Provide the [X, Y] coordinate of the cell's center where the given text is located.  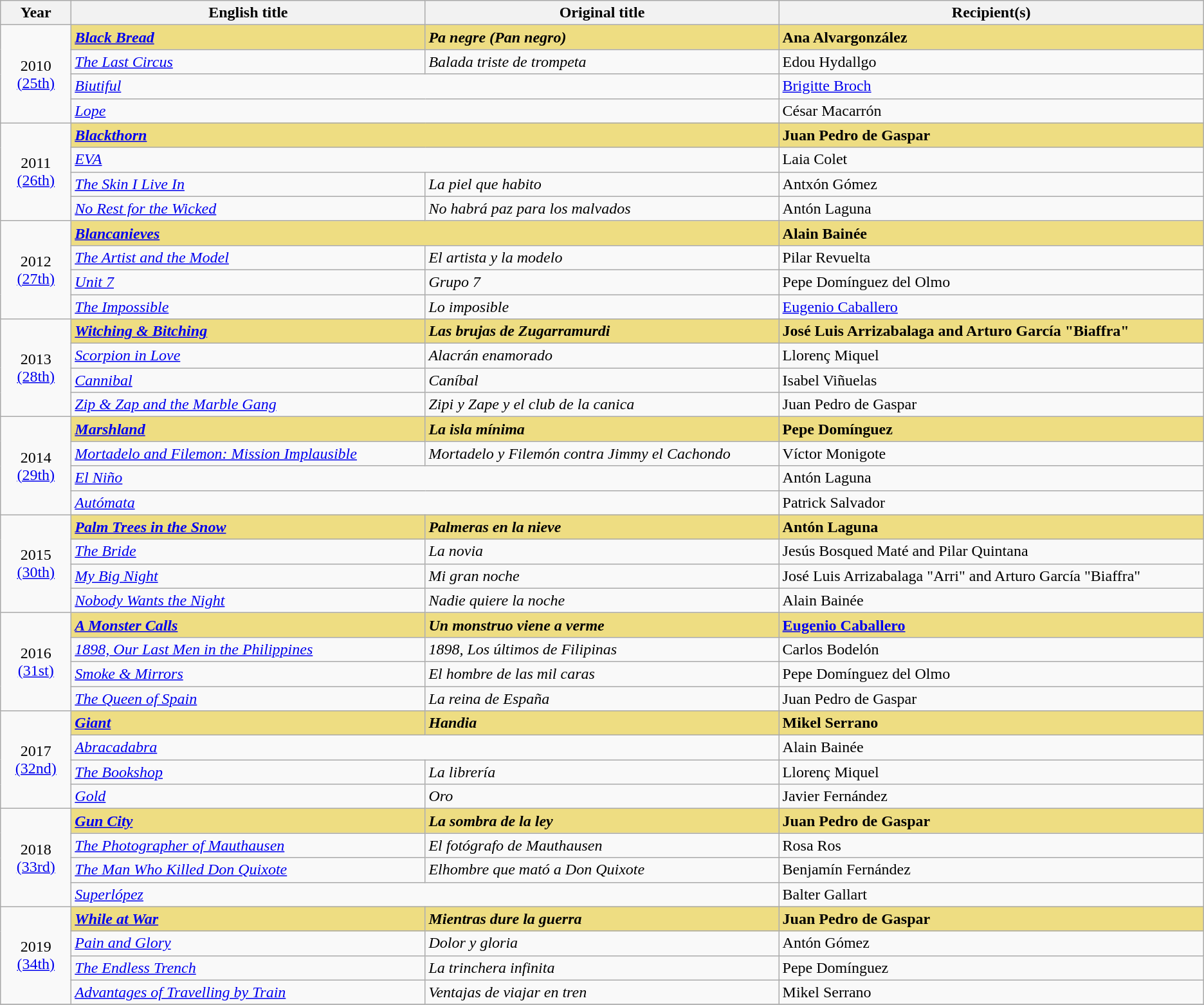
1898, Los últimos de Filipinas [602, 649]
Las brujas de Zugarramurdi [602, 331]
Ventajas de viajar en tren [602, 992]
Zipi y Zape y el club de la canica [602, 405]
Brigitte Broch [991, 86]
Rosa Ros [991, 845]
Cannibal [248, 380]
Biutiful [425, 86]
Marshland [248, 429]
Elhombre que mató a Don Quixote [602, 870]
The Endless Trench [248, 968]
Advantages of Travelling by Train [248, 992]
Caníbal [602, 380]
Nadie quiere la noche [602, 600]
No habrá paz para los malvados [602, 208]
Isabel Viñuelas [991, 380]
The Photographer of Mauthausen [248, 845]
Gold [248, 797]
The Impossible [248, 307]
Pa negre (Pan negro) [602, 37]
Abracadabra [425, 748]
The Artist and the Model [248, 257]
Balter Gallart [991, 894]
The Bride [248, 551]
Un monstruo viene a verme [602, 625]
Benjamín Fernández [991, 870]
Palm Trees in the Snow [248, 527]
Jesús Bosqued Maté and Pilar Quintana [991, 551]
El fotógrafo de Mauthausen [602, 845]
Balada triste de trompeta [602, 62]
Mientras dure la guerra [602, 919]
Lope [425, 111]
Witching & Bitching [248, 331]
Year [36, 13]
Carlos Bodelón [991, 649]
Nobody Wants the Night [248, 600]
Original title [602, 13]
Javier Fernández [991, 797]
While at War [248, 919]
Lo imposible [602, 307]
Mortadelo y Filemón contra Jimmy el Cachondo [602, 454]
Mi gran noche [602, 576]
Laia Colet [991, 160]
Pilar Revuelta [991, 257]
A Monster Calls [248, 625]
2010(25th) [36, 74]
Blackthorn [425, 135]
2018(33rd) [36, 858]
Palmeras en la nieve [602, 527]
English title [248, 13]
The Skin I Live In [248, 184]
La librería [602, 772]
Antxón Gómez [991, 184]
Recipient(s) [991, 13]
2014(29th) [36, 466]
2019(34th) [36, 955]
Alacrán enamorado [602, 356]
Black Bread [248, 37]
Blancanieves [425, 233]
Unit 7 [248, 282]
Zip & Zap and the Marble Gang [248, 405]
Patrick Salvador [991, 502]
Ana Alvargonzález [991, 37]
La isla mínima [602, 429]
Dolor y gloria [602, 943]
La reina de España [602, 698]
1898, Our Last Men in the Philippines [248, 649]
La piel que habito [602, 184]
The Queen of Spain [248, 698]
The Man Who Killed Don Quixote [248, 870]
El artista y la modelo [602, 257]
EVA [425, 160]
Grupo 7 [602, 282]
My Big Night [248, 576]
2017(32nd) [36, 760]
José Luis Arrizabalaga "Arri" and Arturo García "Biaffra" [991, 576]
Scorpion in Love [248, 356]
Handia [602, 723]
El Niño [425, 478]
2013(28th) [36, 368]
Smoke & Mirrors [248, 674]
Superlópez [425, 894]
Autómata [425, 502]
La novia [602, 551]
José Luis Arrizabalaga and Arturo García "Biaffra" [991, 331]
Edou Hydallgo [991, 62]
Mortadelo and Filemon: Mission Implausible [248, 454]
The Bookshop [248, 772]
No Rest for the Wicked [248, 208]
César Macarrón [991, 111]
The Last Circus [248, 62]
La sombra de la ley [602, 821]
Oro [602, 797]
La trinchera infinita [602, 968]
Antón Gómez [991, 943]
Giant [248, 723]
2011(26th) [36, 172]
2016(31st) [36, 661]
El hombre de las mil caras [602, 674]
Gun City [248, 821]
Víctor Monigote [991, 454]
2012(27th) [36, 270]
2015(30th) [36, 564]
Pain and Glory [248, 943]
